Find where the given text appears and provide that cell's center as [X, Y] coordinate. 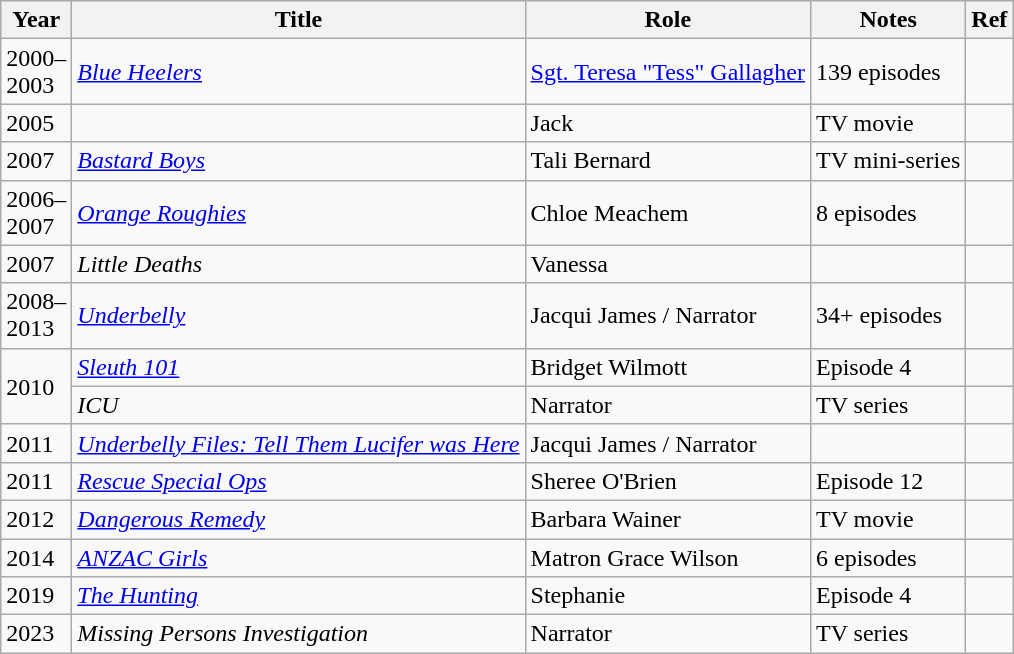
Bridget Wilmott [668, 367]
Dangerous Remedy [298, 519]
The Hunting [298, 596]
Stephanie [668, 596]
2019 [36, 596]
8 episodes [888, 212]
Notes [888, 20]
Sleuth 101 [298, 367]
ICU [298, 405]
TV mini-series [888, 161]
34+ episodes [888, 316]
2008–2013 [36, 316]
Orange Roughies [298, 212]
2010 [36, 386]
Sgt. Teresa "Tess" Gallagher [668, 72]
ANZAC Girls [298, 557]
Chloe Meachem [668, 212]
Jack [668, 123]
2014 [36, 557]
Underbelly [298, 316]
Underbelly Files: Tell Them Lucifer was Here [298, 443]
Blue Heelers [298, 72]
Tali Bernard [668, 161]
Missing Persons Investigation [298, 634]
Title [298, 20]
Year [36, 20]
Rescue Special Ops [298, 481]
2006–2007 [36, 212]
2005 [36, 123]
Barbara Wainer [668, 519]
2000–2003 [36, 72]
2012 [36, 519]
Vanessa [668, 264]
Role [668, 20]
Little Deaths [298, 264]
139 episodes [888, 72]
Matron Grace Wilson [668, 557]
Ref [990, 20]
2023 [36, 634]
Bastard Boys [298, 161]
Episode 12 [888, 481]
6 episodes [888, 557]
Sheree O'Brien [668, 481]
